Return (x, y) of the center of cell containing provided text 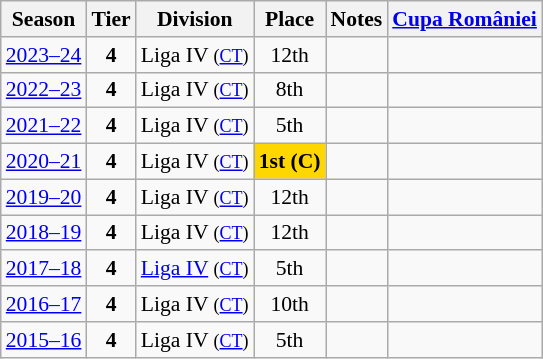
2018–19 (44, 233)
2022–23 (44, 90)
Tier (110, 19)
2017–18 (44, 269)
Cupa României (464, 19)
2019–20 (44, 197)
1st (C) (290, 162)
Season (44, 19)
2015–16 (44, 340)
Division (195, 19)
2023–24 (44, 55)
10th (290, 304)
8th (290, 90)
Notes (357, 19)
2020–21 (44, 162)
2021–22 (44, 126)
2016–17 (44, 304)
Place (290, 19)
